Determine the [X, Y] coordinate at the center of the cell enclosing the given text.  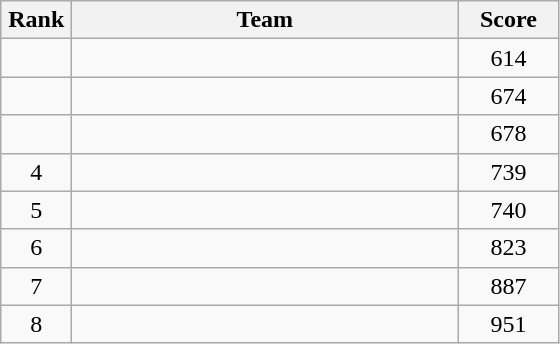
823 [508, 248]
739 [508, 172]
7 [36, 286]
Team [265, 20]
674 [508, 96]
887 [508, 286]
678 [508, 134]
6 [36, 248]
Score [508, 20]
740 [508, 210]
4 [36, 172]
951 [508, 324]
8 [36, 324]
5 [36, 210]
614 [508, 58]
Rank [36, 20]
